Pinpoint the cell where the given text exists, returning its [X, Y] midpoint coordinate. 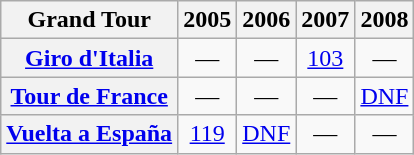
Tour de France [90, 96]
2008 [384, 20]
Giro d'Italia [90, 58]
2006 [266, 20]
2005 [208, 20]
Vuelta a España [90, 134]
2007 [326, 20]
103 [326, 58]
Grand Tour [90, 20]
119 [208, 134]
